Identify which cell holds the provided text, then report its (X, Y) central coordinate. 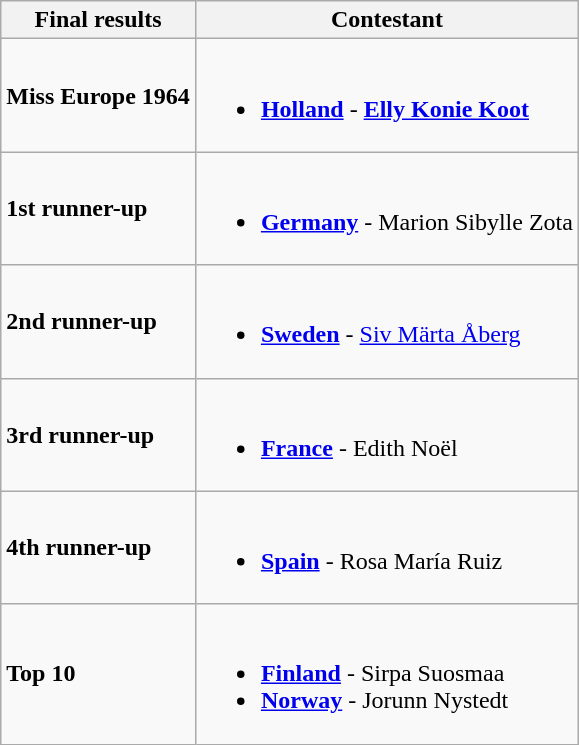
Germany - Marion Sibylle Zota (386, 208)
Holland - Elly Konie Koot (386, 96)
Finland - Sirpa Suosmaa Norway - Jorunn Nystedt (386, 674)
1st runner-up (98, 208)
Sweden - Siv Märta Åberg (386, 322)
3rd runner-up (98, 434)
France - Edith Noël (386, 434)
Top 10 (98, 674)
Spain - Rosa María Ruiz (386, 548)
2nd runner-up (98, 322)
4th runner-up (98, 548)
Miss Europe 1964 (98, 96)
Final results (98, 20)
Contestant (386, 20)
